Search for the cell housing the specified text and yield its [X, Y] center coordinate. 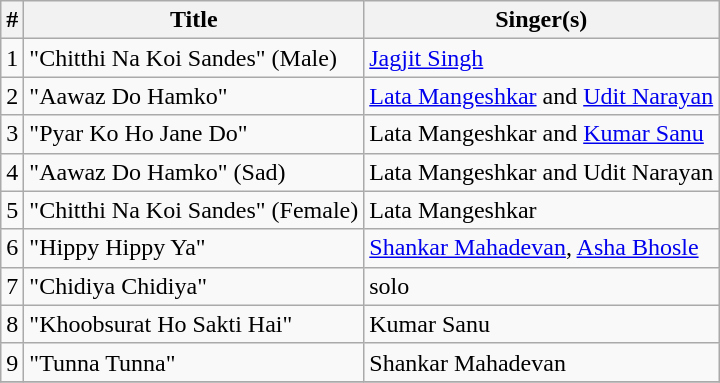
"Chitthi Na Koi Sandes" (Male) [194, 58]
"Tunna Tunna" [194, 362]
Jagjit Singh [542, 58]
Kumar Sanu [542, 324]
Shankar Mahadevan [542, 362]
"Chidiya Chidiya" [194, 286]
"Aawaz Do Hamko" (Sad) [194, 172]
Shankar Mahadevan, Asha Bhosle [542, 248]
5 [12, 210]
Lata Mangeshkar [542, 210]
2 [12, 96]
# [12, 20]
"Aawaz Do Hamko" [194, 96]
9 [12, 362]
"Chitthi Na Koi Sandes" (Female) [194, 210]
"Hippy Hippy Ya" [194, 248]
solo [542, 286]
Lata Mangeshkar and Kumar Sanu [542, 134]
"Pyar Ko Ho Jane Do" [194, 134]
3 [12, 134]
Singer(s) [542, 20]
6 [12, 248]
8 [12, 324]
"Khoobsurat Ho Sakti Hai" [194, 324]
1 [12, 58]
7 [12, 286]
Title [194, 20]
4 [12, 172]
